Detect which cell encompasses the target text, then output its [X, Y] center coordinate. 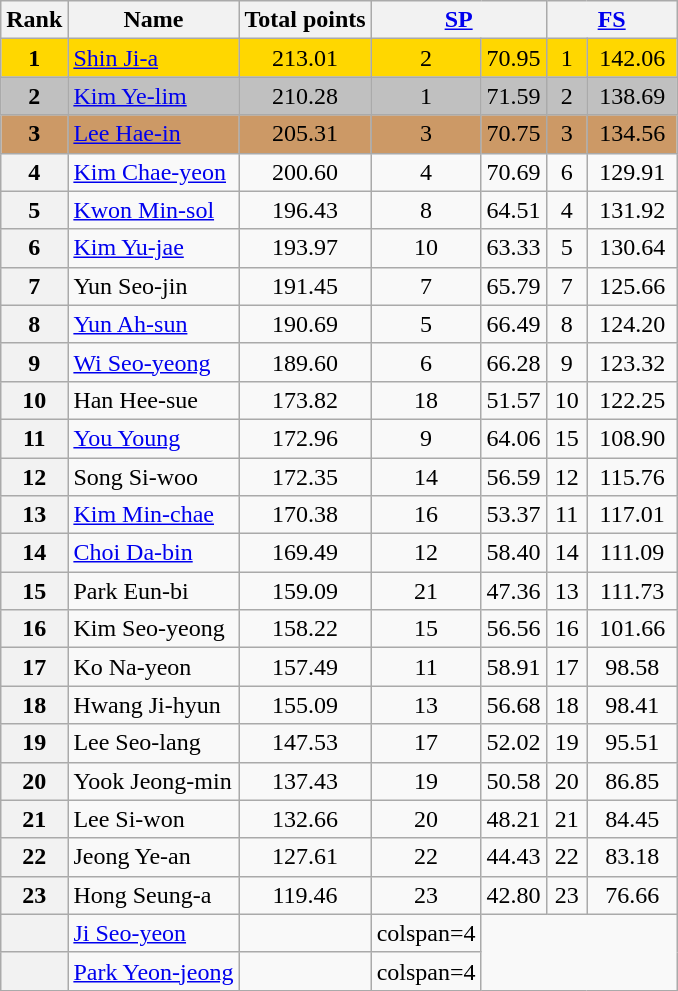
86.85 [632, 781]
191.45 [305, 286]
66.49 [514, 324]
Lee Seo-lang [154, 743]
200.60 [305, 172]
56.68 [514, 705]
FS [612, 20]
65.79 [514, 286]
Ji Seo-yeon [154, 933]
Hong Seung-a [154, 895]
Park Yeon-jeong [154, 971]
52.02 [514, 743]
Kim Seo-yeong [154, 629]
66.28 [514, 362]
51.57 [514, 400]
Wi Seo-yeong [154, 362]
172.96 [305, 438]
213.01 [305, 58]
Lee Hae-in [154, 134]
210.28 [305, 96]
101.66 [632, 629]
Total points [305, 20]
147.53 [305, 743]
124.20 [632, 324]
95.51 [632, 743]
70.69 [514, 172]
Han Hee-sue [154, 400]
Kim Chae-yeon [154, 172]
142.06 [632, 58]
117.01 [632, 515]
50.58 [514, 781]
Yook Jeong-min [154, 781]
173.82 [305, 400]
115.76 [632, 477]
131.92 [632, 210]
Kwon Min-sol [154, 210]
Song Si-woo [154, 477]
193.97 [305, 248]
158.22 [305, 629]
Kim Yu-jae [154, 248]
155.09 [305, 705]
Shin Ji-a [154, 58]
48.21 [514, 819]
Park Eun-bi [154, 591]
Yun Ah-sun [154, 324]
Ko Na-yeon [154, 667]
122.25 [632, 400]
Rank [34, 20]
130.64 [632, 248]
64.06 [514, 438]
56.56 [514, 629]
53.37 [514, 515]
196.43 [305, 210]
98.58 [632, 667]
134.56 [632, 134]
119.46 [305, 895]
44.43 [514, 857]
205.31 [305, 134]
47.36 [514, 591]
Name [154, 20]
132.66 [305, 819]
157.49 [305, 667]
129.91 [632, 172]
172.35 [305, 477]
Yun Seo-jin [154, 286]
Hwang Ji-hyun [154, 705]
58.40 [514, 553]
125.66 [632, 286]
70.95 [514, 58]
Kim Min-chae [154, 515]
56.59 [514, 477]
190.69 [305, 324]
63.33 [514, 248]
71.59 [514, 96]
137.43 [305, 781]
159.09 [305, 591]
127.61 [305, 857]
You Young [154, 438]
169.49 [305, 553]
Lee Si-won [154, 819]
Choi Da-bin [154, 553]
189.60 [305, 362]
108.90 [632, 438]
64.51 [514, 210]
98.41 [632, 705]
76.66 [632, 895]
138.69 [632, 96]
123.32 [632, 362]
42.80 [514, 895]
83.18 [632, 857]
SP [458, 20]
170.38 [305, 515]
111.09 [632, 553]
111.73 [632, 591]
Kim Ye-lim [154, 96]
84.45 [632, 819]
Jeong Ye-an [154, 857]
70.75 [514, 134]
58.91 [514, 667]
